Identify which cell holds the provided text, then report its (X, Y) central coordinate. 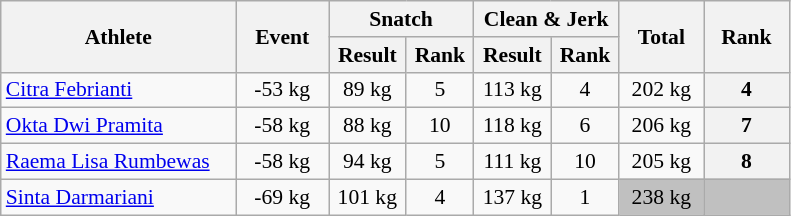
Citra Febrianti (118, 90)
238 kg (662, 197)
8 (746, 162)
7 (746, 126)
118 kg (513, 126)
Event (282, 36)
Okta Dwi Pramita (118, 126)
89 kg (367, 90)
-53 kg (282, 90)
Athlete (118, 36)
Snatch (400, 19)
205 kg (662, 162)
Raema Lisa Rumbewas (118, 162)
88 kg (367, 126)
202 kg (662, 90)
1 (585, 197)
6 (585, 126)
94 kg (367, 162)
-69 kg (282, 197)
206 kg (662, 126)
Sinta Darmariani (118, 197)
113 kg (513, 90)
Clean & Jerk (546, 19)
Total (662, 36)
137 kg (513, 197)
101 kg (367, 197)
111 kg (513, 162)
